Pinpoint the cell where the given text exists, returning its [x, y] midpoint coordinate. 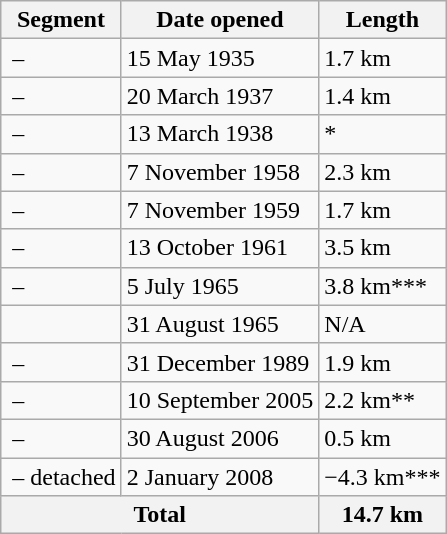
1.9 km [382, 362]
2.2 km** [382, 400]
2 January 2008 [220, 477]
30 August 2006 [220, 438]
3.5 km [382, 248]
31 December 1989 [220, 362]
0.5 km [382, 438]
20 March 1937 [220, 96]
N/A [382, 324]
Length [382, 20]
14.7 km [382, 515]
2.3 km [382, 172]
31 August 1965 [220, 324]
Total [160, 515]
Date opened [220, 20]
– detached [61, 477]
13 March 1938 [220, 134]
10 September 2005 [220, 400]
7 November 1958 [220, 172]
5 July 1965 [220, 286]
Segment [61, 20]
−4.3 km*** [382, 477]
3.8 km*** [382, 286]
13 October 1961 [220, 248]
* [382, 134]
15 May 1935 [220, 58]
7 November 1959 [220, 210]
1.4 km [382, 96]
